Search for the cell housing the specified text and yield its (x, y) center coordinate. 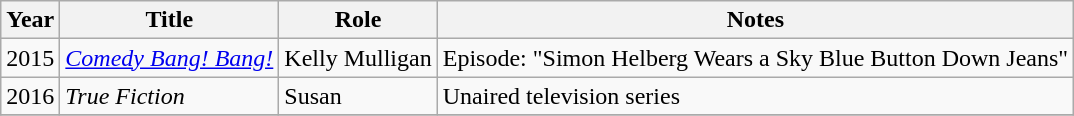
Year (30, 20)
2016 (30, 96)
Role (358, 20)
Kelly Mulligan (358, 58)
Comedy Bang! Bang! (170, 58)
Title (170, 20)
True Fiction (170, 96)
Susan (358, 96)
2015 (30, 58)
Notes (755, 20)
Unaired television series (755, 96)
Episode: "Simon Helberg Wears a Sky Blue Button Down Jeans" (755, 58)
